Find where the given text appears and provide that cell's center as [X, Y] coordinate. 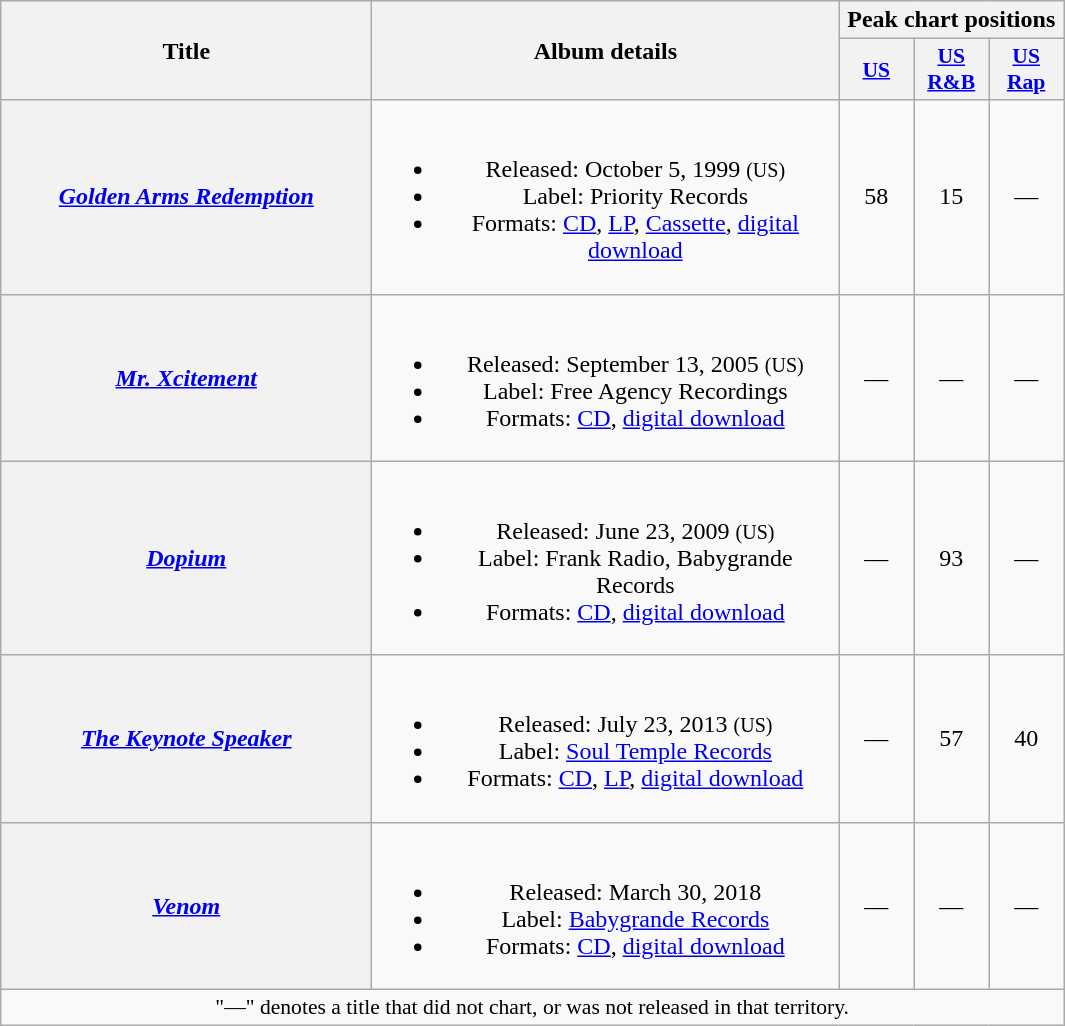
USRap [1026, 70]
Released: June 23, 2009 (US)Label: Frank Radio, Babygrande RecordsFormats: CD, digital download [606, 558]
Album details [606, 50]
US R&B [952, 70]
"—" denotes a title that did not chart, or was not released in that territory. [532, 1007]
Venom [186, 906]
Released: September 13, 2005 (US)Label: Free Agency RecordingsFormats: CD, digital download [606, 378]
Peak chart positions [952, 20]
Released: October 5, 1999 (US)Label: Priority RecordsFormats: CD, LP, Cassette, digital download [606, 197]
Dopium [186, 558]
Mr. Xcitement [186, 378]
15 [952, 197]
58 [876, 197]
Released: July 23, 2013 (US)Label: Soul Temple RecordsFormats: CD, LP, digital download [606, 738]
The Keynote Speaker [186, 738]
40 [1026, 738]
Released: March 30, 2018Label: Babygrande RecordsFormats: CD, digital download [606, 906]
57 [952, 738]
93 [952, 558]
Golden Arms Redemption [186, 197]
Title [186, 50]
US [876, 70]
